Capture the cell that displays the provided text and extract its [X, Y] central coordinate. 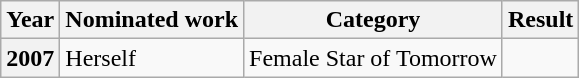
Herself [152, 58]
Year [30, 20]
Category [374, 20]
Female Star of Tomorrow [374, 58]
Nominated work [152, 20]
2007 [30, 58]
Result [540, 20]
